Scan for the cell matching the given text and deliver its (X, Y) coordinate at center. 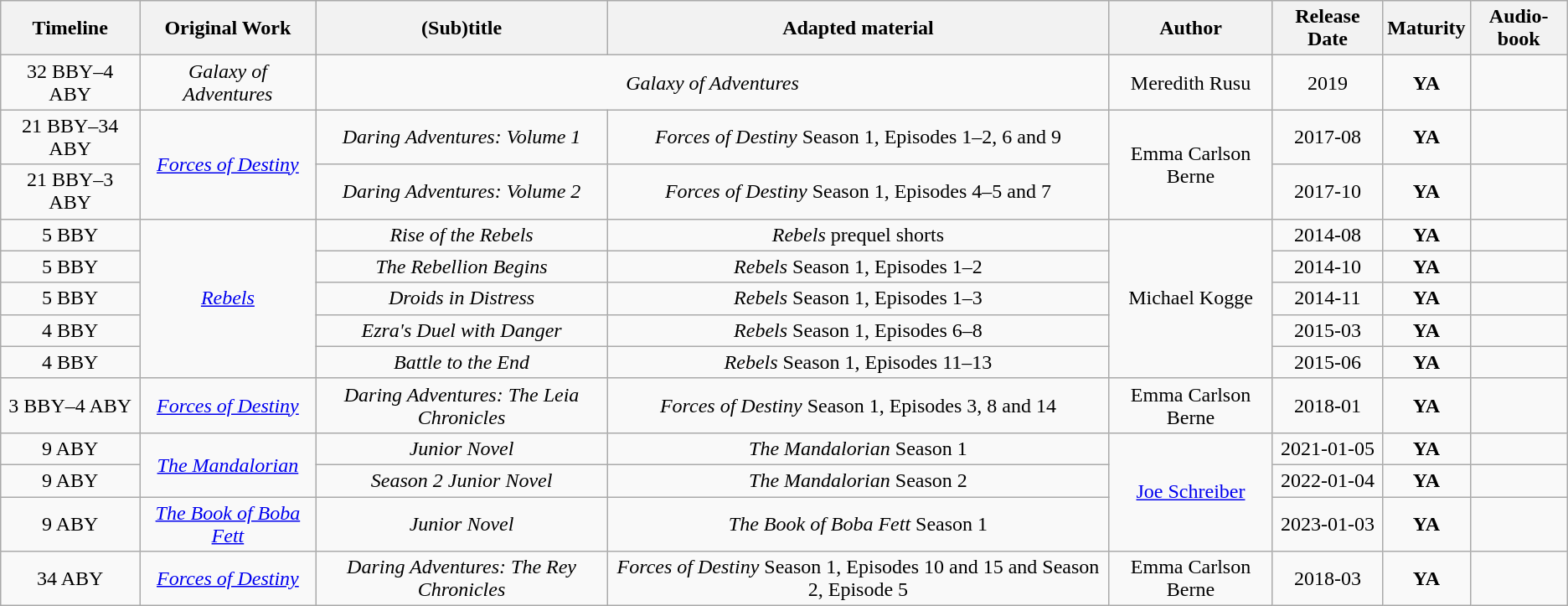
Audio­book (1519, 28)
Forces of Destiny Season 1, Episodes 10 and 15 and Season 2, Episode 5 (858, 578)
Rebels (228, 298)
2018-03 (1328, 578)
(Sub)title (462, 28)
Adapted material (858, 28)
2023-01-03 (1328, 523)
Rise of the Rebels (462, 235)
Joe Schreiber (1191, 491)
Timeline (70, 28)
Daring Adventures: The Leia Chronicles (462, 406)
The Book of Boba Fett (228, 523)
Maturity (1426, 28)
2014-08 (1328, 235)
Rebels Season 1, Episodes 11–13 (858, 362)
The Mandalorian Season 2 (858, 480)
2021-01-05 (1328, 448)
Droids in Distress (462, 298)
Season 2 Junior Novel (462, 480)
Meredith Rusu (1191, 82)
Forces of Destiny Season 1, Episodes 4–5 and 7 (858, 191)
2017-10 (1328, 191)
Author (1191, 28)
Forces of Destiny Season 1, Episodes 1–2, 6 and 9 (858, 137)
Daring Adventures: The Rey Chronicles (462, 578)
2017-08 (1328, 137)
2014-11 (1328, 298)
2022-01-04 (1328, 480)
2014-10 (1328, 267)
Rebels Season 1, Episodes 1–2 (858, 267)
3 BBY–4 ABY (70, 406)
The Mandalorian Season 1 (858, 448)
Ezra's Duel with Danger (462, 330)
Rebels prequel shorts (858, 235)
Daring Adventures: Volume 2 (462, 191)
21 BBY–34 ABY (70, 137)
2015-06 (1328, 362)
21 BBY–3 ABY (70, 191)
Battle to the End (462, 362)
The Rebellion Begins (462, 267)
Rebels Season 1, Episodes 6–8 (858, 330)
Rebels Season 1, Episodes 1–3 (858, 298)
Forces of Destiny Season 1, Episodes 3, 8 and 14 (858, 406)
The Mandalorian (228, 464)
The Book of Boba Fett Season 1 (858, 523)
Original Work (228, 28)
Daring Adventures: Volume 1 (462, 137)
2015-03 (1328, 330)
32 BBY–4 ABY (70, 82)
34 ABY (70, 578)
Michael Kogge (1191, 298)
Release Date (1328, 28)
2019 (1328, 82)
2018-01 (1328, 406)
